For the text-containing cell, return its midpoint in (X, Y) coordinate format. 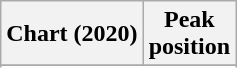
Peakposition (189, 34)
Chart (2020) (72, 34)
